Output the (x, y) coordinate of the center of the cell containing the given text.  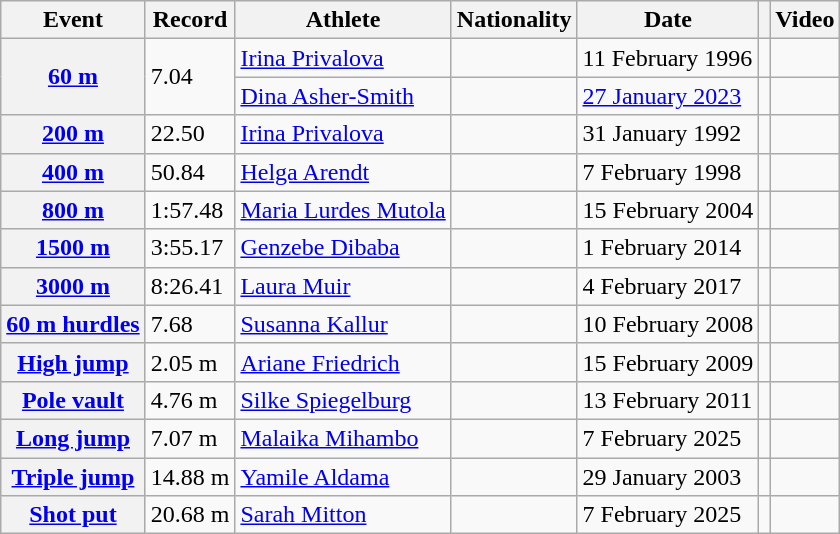
1 February 2014 (668, 248)
7.04 (190, 77)
Helga Arendt (343, 172)
Date (668, 20)
Shot put (73, 515)
Laura Muir (343, 286)
60 m hurdles (73, 324)
13 February 2011 (668, 400)
4 February 2017 (668, 286)
8:26.41 (190, 286)
14.88 m (190, 477)
50.84 (190, 172)
7.07 m (190, 438)
200 m (73, 134)
Record (190, 20)
Video (805, 20)
Susanna Kallur (343, 324)
7.68 (190, 324)
Genzebe Dibaba (343, 248)
60 m (73, 77)
Pole vault (73, 400)
1:57.48 (190, 210)
27 January 2023 (668, 96)
4.76 m (190, 400)
31 January 1992 (668, 134)
2.05 m (190, 362)
Long jump (73, 438)
Event (73, 20)
22.50 (190, 134)
11 February 1996 (668, 58)
Yamile Aldama (343, 477)
Athlete (343, 20)
800 m (73, 210)
7 February 1998 (668, 172)
Sarah Mitton (343, 515)
Silke Spiegelburg (343, 400)
Malaika Mihambo (343, 438)
20.68 m (190, 515)
Maria Lurdes Mutola (343, 210)
1500 m (73, 248)
15 February 2009 (668, 362)
High jump (73, 362)
Ariane Friedrich (343, 362)
Dina Asher-Smith (343, 96)
29 January 2003 (668, 477)
Triple jump (73, 477)
400 m (73, 172)
3:55.17 (190, 248)
Nationality (514, 20)
3000 m (73, 286)
15 February 2004 (668, 210)
10 February 2008 (668, 324)
